Provide the [X, Y] coordinate of the cell's center where the given text is located.  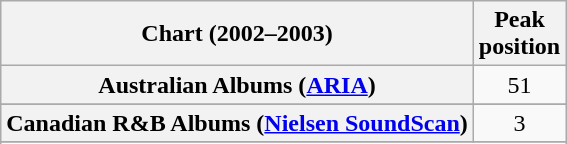
Peakposition [519, 34]
Chart (2002–2003) [238, 34]
3 [519, 123]
Australian Albums (ARIA) [238, 85]
51 [519, 85]
Canadian R&B Albums (Nielsen SoundScan) [238, 123]
